Search for the cell housing the specified text and yield its [x, y] center coordinate. 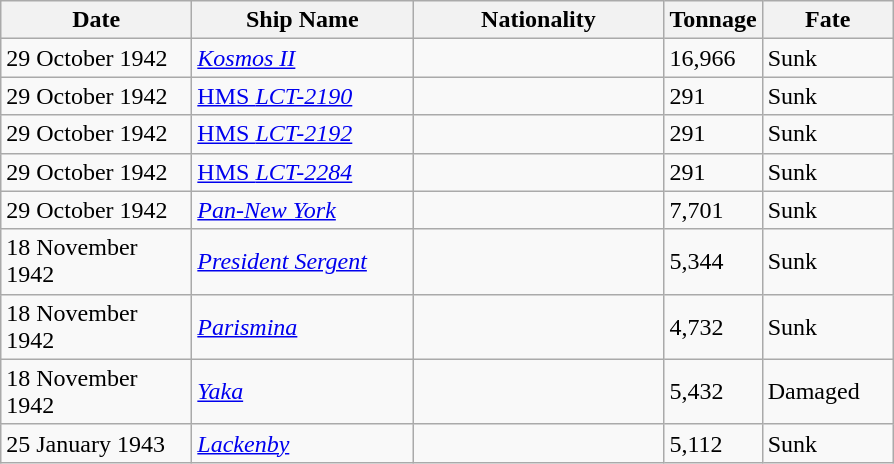
4,732 [713, 326]
7,701 [713, 210]
Lackenby [302, 443]
16,966 [713, 58]
Date [96, 20]
Nationality [538, 20]
25 January 1943 [96, 443]
5,112 [713, 443]
HMS LCT-2192 [302, 134]
5,344 [713, 262]
Parismina [302, 326]
Yaka [302, 392]
HMS LCT-2284 [302, 172]
5,432 [713, 392]
Ship Name [302, 20]
Damaged [828, 392]
Pan-New York [302, 210]
HMS LCT-2190 [302, 96]
Kosmos II [302, 58]
President Sergent [302, 262]
Fate [828, 20]
Tonnage [713, 20]
